Pinpoint the cell where the given text exists, returning its (X, Y) midpoint coordinate. 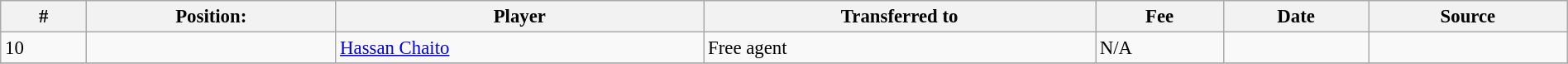
Transferred to (900, 17)
Source (1469, 17)
10 (44, 48)
Hassan Chaito (519, 48)
Position: (212, 17)
Fee (1159, 17)
Date (1297, 17)
N/A (1159, 48)
Free agent (900, 48)
Player (519, 17)
# (44, 17)
